Return (X, Y) of the center of cell containing provided text 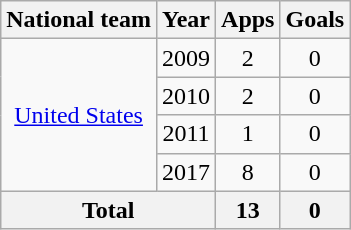
2011 (186, 134)
National team (79, 20)
13 (248, 210)
8 (248, 172)
2017 (186, 172)
Year (186, 20)
Goals (315, 20)
Total (108, 210)
United States (79, 115)
Apps (248, 20)
1 (248, 134)
2010 (186, 96)
2009 (186, 58)
